Return (x, y) of the center of cell containing provided text 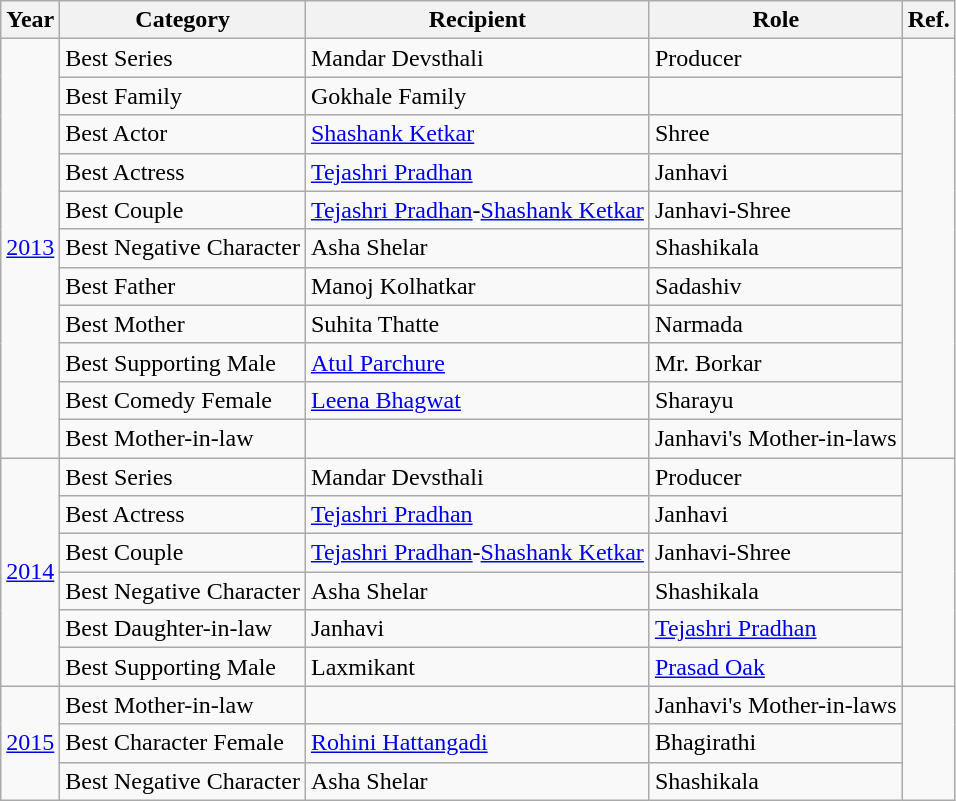
Mr. Borkar (776, 362)
Suhita Thatte (477, 324)
Recipient (477, 20)
Year (30, 20)
2013 (30, 248)
Narmada (776, 324)
Manoj Kolhatkar (477, 286)
Best Daughter-in-law (183, 629)
Atul Parchure (477, 362)
Category (183, 20)
Shree (776, 134)
Best Father (183, 286)
Best Family (183, 96)
Best Character Female (183, 743)
Rohini Hattangadi (477, 743)
2015 (30, 743)
Best Mother (183, 324)
Bhagirathi (776, 743)
Ref. (928, 20)
Best Comedy Female (183, 400)
Role (776, 20)
Sharayu (776, 400)
Gokhale Family (477, 96)
Shashank Ketkar (477, 134)
2014 (30, 572)
Leena Bhagwat (477, 400)
Sadashiv (776, 286)
Prasad Oak (776, 667)
Best Actor (183, 134)
Laxmikant (477, 667)
